Provide the (X, Y) coordinate of the cell's center where the given text is located.  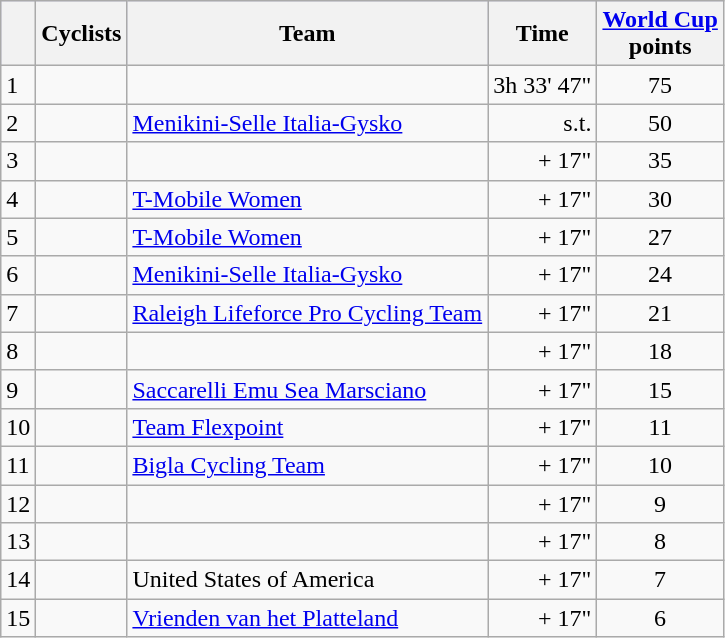
Team Flexpoint (308, 427)
Saccarelli Emu Sea Marsciano (308, 389)
United States of America (308, 580)
3 (18, 161)
World Cuppoints (660, 34)
27 (660, 237)
2 (18, 123)
Time (542, 34)
s.t. (542, 123)
4 (18, 199)
13 (18, 542)
50 (660, 123)
Cyclists (82, 34)
Bigla Cycling Team (308, 465)
75 (660, 85)
Vrienden van het Platteland (308, 618)
Team (308, 34)
5 (18, 237)
12 (18, 503)
1 (18, 85)
21 (660, 313)
14 (18, 580)
35 (660, 161)
30 (660, 199)
24 (660, 275)
18 (660, 351)
Raleigh Lifeforce Pro Cycling Team (308, 313)
3h 33' 47" (542, 85)
